Scan for the cell matching the given text and deliver its (X, Y) coordinate at center. 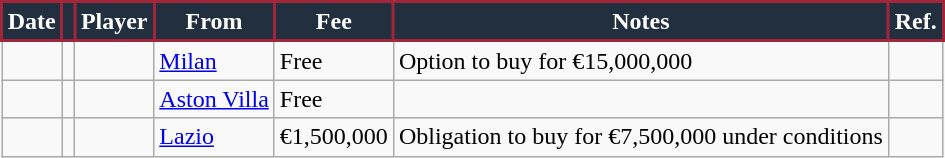
Milan (214, 60)
Fee (334, 22)
From (214, 22)
€1,500,000 (334, 137)
Option to buy for €15,000,000 (640, 60)
Obligation to buy for €7,500,000 under conditions (640, 137)
Player (114, 22)
Notes (640, 22)
Ref. (916, 22)
Aston Villa (214, 99)
Date (32, 22)
Lazio (214, 137)
